Identify which cell holds the provided text, then report its [x, y] central coordinate. 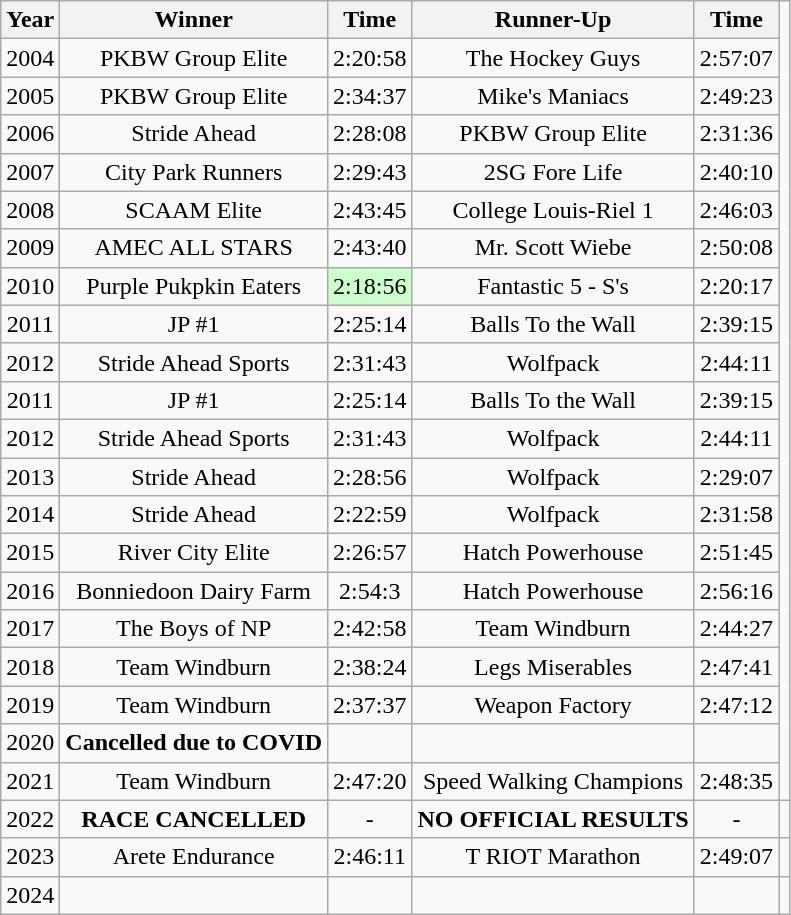
Arete Endurance [194, 857]
2017 [30, 629]
Purple Pukpkin Eaters [194, 286]
2:34:37 [370, 96]
2:31:58 [736, 515]
2:29:07 [736, 477]
2007 [30, 172]
The Boys of NP [194, 629]
AMEC ALL STARS [194, 248]
Cancelled due to COVID [194, 743]
2009 [30, 248]
2:51:45 [736, 553]
2:46:11 [370, 857]
2:43:40 [370, 248]
2:26:57 [370, 553]
Mr. Scott Wiebe [553, 248]
2SG Fore Life [553, 172]
2019 [30, 705]
2:56:16 [736, 591]
2:28:08 [370, 134]
2006 [30, 134]
SCAAM Elite [194, 210]
2:46:03 [736, 210]
Speed Walking Champions [553, 781]
2:20:58 [370, 58]
Weapon Factory [553, 705]
2016 [30, 591]
2:38:24 [370, 667]
2:22:59 [370, 515]
River City Elite [194, 553]
Legs Miserables [553, 667]
2:40:10 [736, 172]
2:18:56 [370, 286]
2010 [30, 286]
City Park Runners [194, 172]
2:49:23 [736, 96]
2:43:45 [370, 210]
The Hockey Guys [553, 58]
2:31:36 [736, 134]
2:44:27 [736, 629]
2004 [30, 58]
2020 [30, 743]
Mike's Maniacs [553, 96]
T RIOT Marathon [553, 857]
2023 [30, 857]
2:47:41 [736, 667]
2022 [30, 819]
2:47:20 [370, 781]
Runner-Up [553, 20]
Winner [194, 20]
2:29:43 [370, 172]
2:42:58 [370, 629]
2:37:37 [370, 705]
2:48:35 [736, 781]
2008 [30, 210]
Year [30, 20]
2:57:07 [736, 58]
2015 [30, 553]
Fantastic 5 - S's [553, 286]
2018 [30, 667]
2013 [30, 477]
2:49:07 [736, 857]
2:47:12 [736, 705]
2014 [30, 515]
2021 [30, 781]
2:20:17 [736, 286]
2:50:08 [736, 248]
NO OFFICIAL RESULTS [553, 819]
RACE CANCELLED [194, 819]
2005 [30, 96]
2:28:56 [370, 477]
2:54:3 [370, 591]
Bonniedoon Dairy Farm [194, 591]
2024 [30, 895]
College Louis-Riel 1 [553, 210]
